From the cell containing the given text, extract its center point as (X, Y) coordinate. 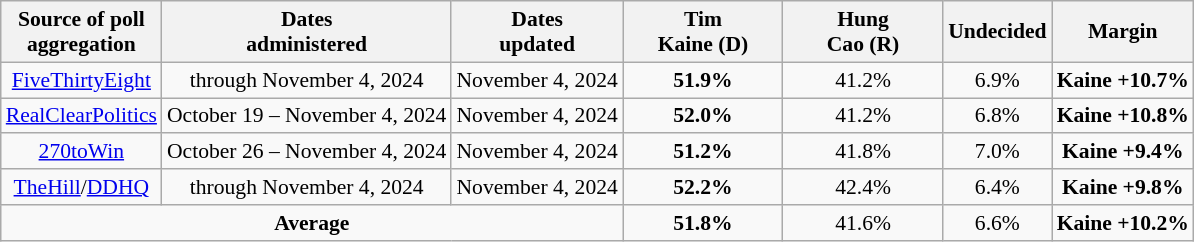
Datesupdated (536, 32)
52.2% (703, 187)
RealClearPolitics (82, 116)
270toWin (82, 152)
HungCao (R) (863, 32)
TheHill/DDHQ (82, 187)
6.8% (997, 116)
Kaine +10.7% (1123, 80)
Kaine +10.2% (1123, 223)
Undecided (997, 32)
Kaine +10.8% (1123, 116)
TimKaine (D) (703, 32)
51.8% (703, 223)
51.2% (703, 152)
Datesadministered (307, 32)
October 26 – November 4, 2024 (307, 152)
Kaine +9.8% (1123, 187)
Average (312, 223)
October 19 – November 4, 2024 (307, 116)
42.4% (863, 187)
6.4% (997, 187)
Kaine +9.4% (1123, 152)
6.6% (997, 223)
41.8% (863, 152)
FiveThirtyEight (82, 80)
Source of pollaggregation (82, 32)
7.0% (997, 152)
52.0% (703, 116)
41.6% (863, 223)
Margin (1123, 32)
6.9% (997, 80)
51.9% (703, 80)
